For the text-containing cell, return its midpoint in (X, Y) coordinate format. 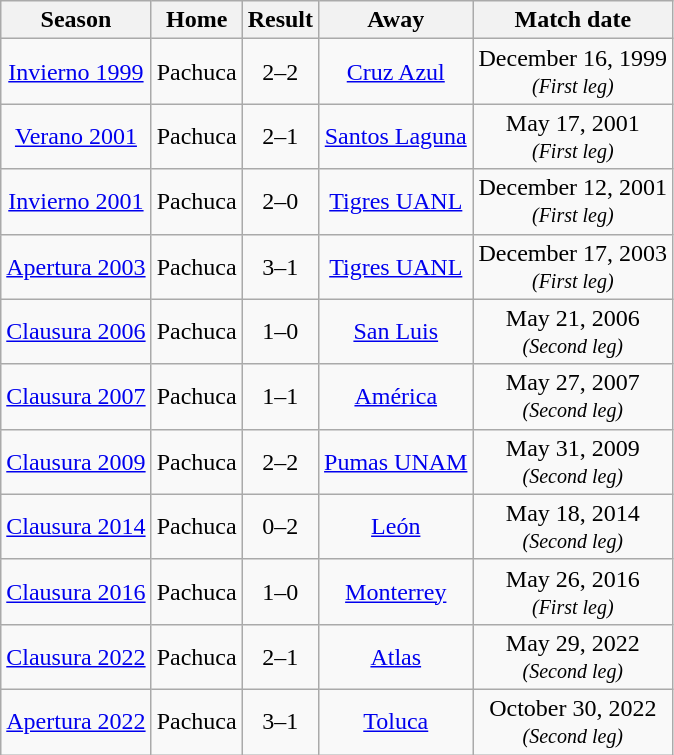
Match date (573, 20)
Apertura 2003 (76, 266)
October 30, 2022(Second leg) (573, 722)
Clausura 2006 (76, 332)
Apertura 2022 (76, 722)
América (396, 396)
Clausura 2009 (76, 462)
December 16, 1999(First leg) (573, 72)
Home (196, 20)
May 27, 2007(Second leg) (573, 396)
0–2 (280, 526)
Santos Laguna (396, 136)
1–1 (280, 396)
Clausura 2014 (76, 526)
December 17, 2003(First leg) (573, 266)
San Luis (396, 332)
Clausura 2007 (76, 396)
Away (396, 20)
Result (280, 20)
Toluca (396, 722)
Season (76, 20)
May 31, 2009(Second leg) (573, 462)
Pumas UNAM (396, 462)
May 26, 2016(First leg) (573, 592)
Invierno 2001 (76, 202)
May 21, 2006(Second leg) (573, 332)
Clausura 2022 (76, 656)
Atlas (396, 656)
May 17, 2001(First leg) (573, 136)
Verano 2001 (76, 136)
Invierno 1999 (76, 72)
Clausura 2016 (76, 592)
Monterrey (396, 592)
León (396, 526)
Cruz Azul (396, 72)
December 12, 2001(First leg) (573, 202)
2–0 (280, 202)
May 18, 2014(Second leg) (573, 526)
May 29, 2022(Second leg) (573, 656)
